Pinpoint the cell where the given text exists, returning its (x, y) midpoint coordinate. 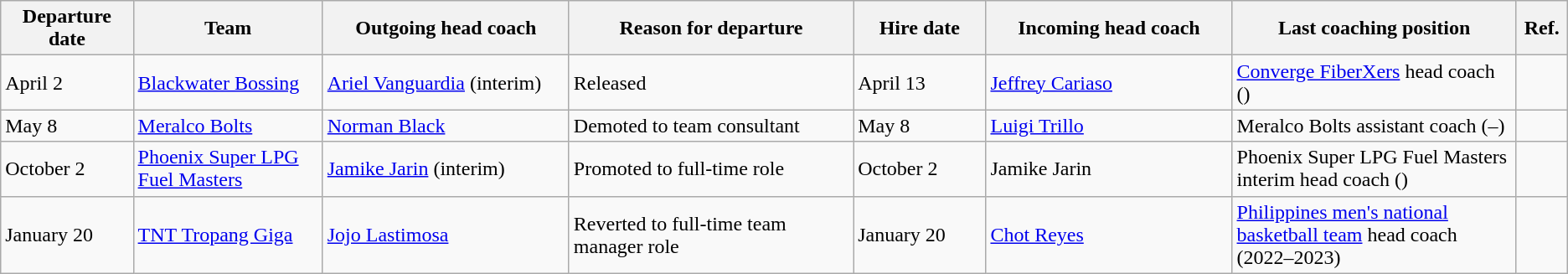
Converge FiberXers head coach () (1374, 82)
Jamike Jarin (1109, 169)
Released (710, 82)
Team (228, 28)
April 13 (920, 82)
Ref. (1541, 28)
Outgoing head coach (446, 28)
Jeffrey Cariaso (1109, 82)
Norman Black (446, 126)
Last coaching position (1374, 28)
Departure date (67, 28)
Promoted to full-time role (710, 169)
Luigi Trillo (1109, 126)
Phoenix Super LPG Fuel Masters (228, 169)
Reason for departure (710, 28)
Ariel Vanguardia (interim) (446, 82)
Blackwater Bossing (228, 82)
Reverted to full-time team manager role (710, 235)
Hire date (920, 28)
Demoted to team consultant (710, 126)
Philippines men's national basketball team head coach (2022–2023) (1374, 235)
Meralco Bolts (228, 126)
Chot Reyes (1109, 235)
Jamike Jarin (interim) (446, 169)
Jojo Lastimosa (446, 235)
TNT Tropang Giga (228, 235)
Incoming head coach (1109, 28)
Phoenix Super LPG Fuel Masters interim head coach () (1374, 169)
Meralco Bolts assistant coach (–) (1374, 126)
April 2 (67, 82)
